From the cell containing the given text, extract its center point as [X, Y] coordinate. 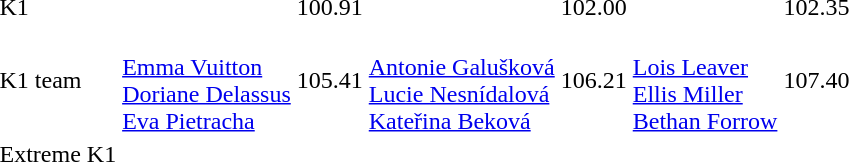
Emma VuittonDoriane DelassusEva Pietracha [207, 80]
106.21 [594, 80]
Lois LeaverEllis MillerBethan Forrow [705, 80]
105.41 [330, 80]
Antonie GaluškováLucie NesnídalováKateřina Beková [462, 80]
